Return [x, y] of the center of cell containing provided text 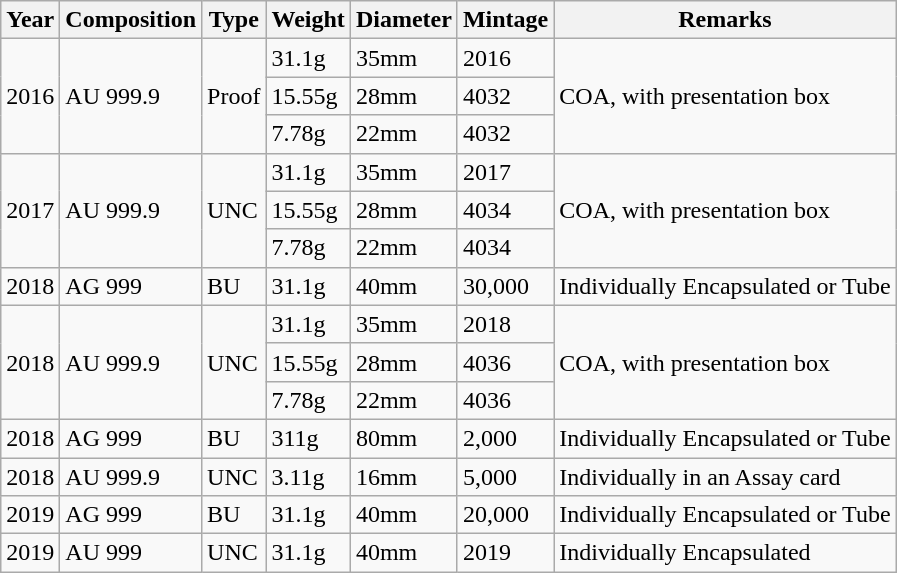
Remarks [725, 20]
Mintage [505, 20]
Diameter [404, 20]
20,000 [505, 515]
Weight [308, 20]
5,000 [505, 477]
30,000 [505, 286]
16mm [404, 477]
80mm [404, 438]
Type [234, 20]
Proof [234, 96]
Year [30, 20]
AU 999 [131, 553]
311g [308, 438]
2,000 [505, 438]
Composition [131, 20]
Individually Encapsulated [725, 553]
3.11g [308, 477]
Individually in an Assay card [725, 477]
